Find where the given text appears and provide that cell's center as (x, y) coordinate. 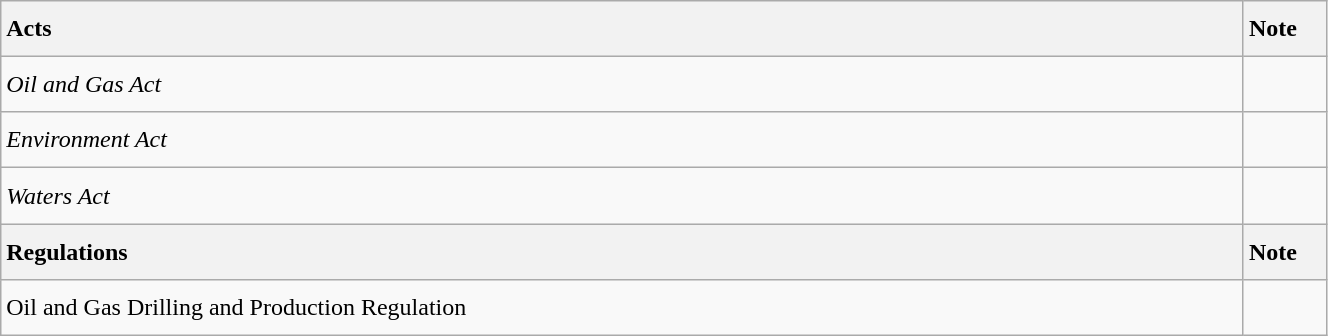
Acts (622, 29)
Waters Act (622, 196)
Environment Act (622, 140)
Oil and Gas Act (622, 84)
Oil and Gas Drilling and Production Regulation (622, 307)
Regulations (622, 252)
